Capture the cell that displays the provided text and extract its (x, y) central coordinate. 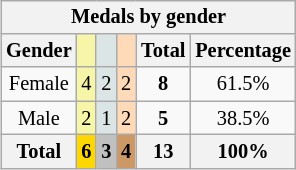
1 (106, 118)
100% (243, 152)
38.5% (243, 118)
5 (163, 118)
Female (38, 84)
Percentage (243, 51)
61.5% (243, 84)
13 (163, 152)
Gender (38, 51)
Medals by gender (148, 17)
3 (106, 152)
6 (87, 152)
8 (163, 84)
Male (38, 118)
